Search for the cell housing the specified text and yield its [X, Y] center coordinate. 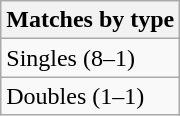
Matches by type [90, 20]
Doubles (1–1) [90, 96]
Singles (8–1) [90, 58]
